Return [x, y] of the center of cell containing provided text 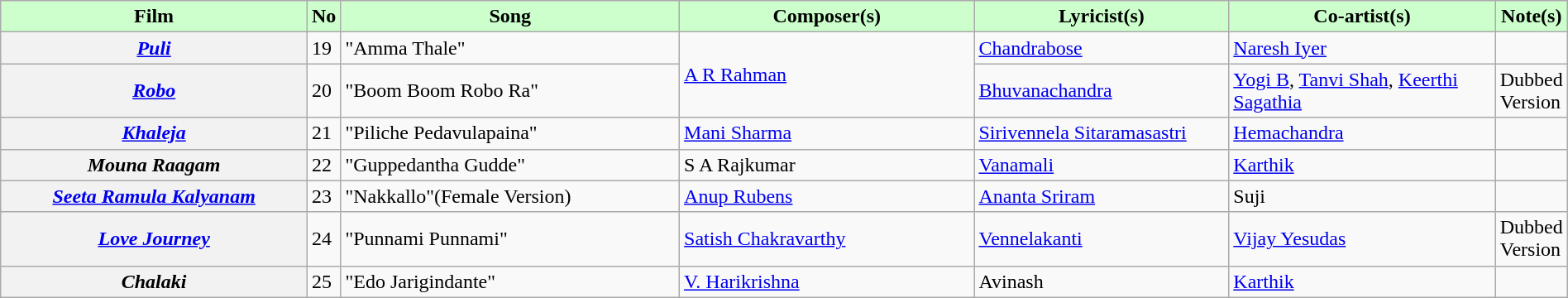
Chalaki [154, 281]
"Boom Boom Robo Ra" [510, 91]
25 [324, 281]
Robo [154, 91]
Lyricist(s) [1102, 17]
"Nakkallo"(Female Version) [510, 196]
V. Harikrishna [827, 281]
"Piliche Pedavulapaina" [510, 133]
19 [324, 48]
Chandrabose [1102, 48]
Puli [154, 48]
No [324, 17]
20 [324, 91]
Vennelakanti [1102, 238]
Suji [1362, 196]
Ananta Sriram [1102, 196]
"Guppedantha Gudde" [510, 165]
Vanamali [1102, 165]
A R Rahman [827, 74]
Seeta Ramula Kalyanam [154, 196]
Love Journey [154, 238]
"Edo Jarigindante" [510, 281]
Naresh Iyer [1362, 48]
Sirivennela Sitaramasastri [1102, 133]
Satish Chakravarthy [827, 238]
Vijay Yesudas [1362, 238]
Khaleja [154, 133]
21 [324, 133]
24 [324, 238]
Bhuvanachandra [1102, 91]
"Amma Thale" [510, 48]
Anup Rubens [827, 196]
Avinash [1102, 281]
S A Rajkumar [827, 165]
22 [324, 165]
23 [324, 196]
Hemachandra [1362, 133]
Co-artist(s) [1362, 17]
Song [510, 17]
Note(s) [1532, 17]
Mouna Raagam [154, 165]
"Punnami Punnami" [510, 238]
Film [154, 17]
Composer(s) [827, 17]
Yogi B, Tanvi Shah, Keerthi Sagathia [1362, 91]
Mani Sharma [827, 133]
